For the text-containing cell, return its midpoint in [X, Y] coordinate format. 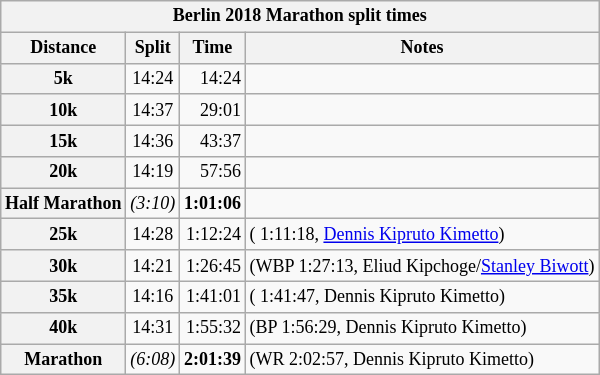
15k [64, 140]
Half Marathon [64, 204]
Distance [64, 48]
(6:08) [153, 360]
1:12:24 [213, 234]
10k [64, 110]
14:31 [153, 328]
1:55:32 [213, 328]
1:26:45 [213, 266]
30k [64, 266]
(WR 2:02:57, Dennis Kipruto Kimetto) [422, 360]
(3:10) [153, 204]
14:21 [153, 266]
Split [153, 48]
1:41:01 [213, 296]
Notes [422, 48]
14:37 [153, 110]
14:16 [153, 296]
40k [64, 328]
29:01 [213, 110]
Time [213, 48]
(WBP 1:27:13, Eliud Kipchoge/Stanley Biwott) [422, 266]
( 1:11:18, Dennis Kipruto Kimetto) [422, 234]
14:28 [153, 234]
20k [64, 172]
1:01:06 [213, 204]
2:01:39 [213, 360]
57:56 [213, 172]
14:36 [153, 140]
Marathon [64, 360]
43:37 [213, 140]
Berlin 2018 Marathon split times [300, 16]
14:19 [153, 172]
(BP 1:56:29, Dennis Kipruto Kimetto) [422, 328]
( 1:41:47, Dennis Kipruto Kimetto) [422, 296]
35k [64, 296]
5k [64, 78]
25k [64, 234]
